Provide the (X, Y) coordinate of the cell's center where the given text is located.  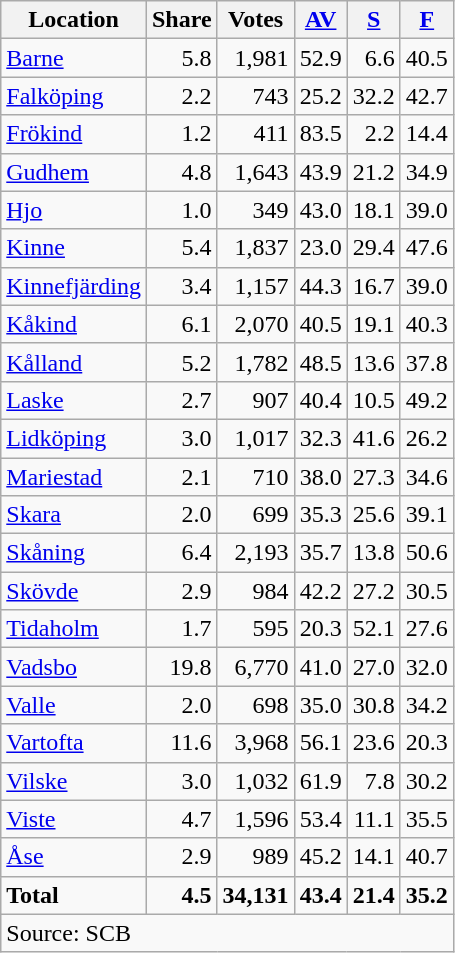
26.2 (426, 438)
Vadsbo (74, 667)
34.6 (426, 477)
1,643 (256, 172)
44.3 (320, 286)
34,131 (256, 895)
35.5 (426, 819)
83.5 (320, 134)
Kåkind (74, 324)
14.1 (374, 857)
41.6 (374, 438)
743 (256, 96)
7.8 (374, 781)
Total (74, 895)
29.4 (374, 248)
Location (74, 20)
Skara (74, 515)
32.2 (374, 96)
30.5 (426, 591)
Votes (256, 20)
45.2 (320, 857)
35.2 (426, 895)
411 (256, 134)
32.0 (426, 667)
16.7 (374, 286)
Åse (74, 857)
40.7 (426, 857)
61.9 (320, 781)
52.1 (374, 629)
21.4 (374, 895)
S (374, 20)
11.6 (182, 743)
19.8 (182, 667)
Frökind (74, 134)
18.1 (374, 210)
349 (256, 210)
Kinnefjärding (74, 286)
1,837 (256, 248)
27.0 (374, 667)
35.7 (320, 553)
42.7 (426, 96)
50.6 (426, 553)
47.6 (426, 248)
10.5 (374, 400)
Vartofta (74, 743)
56.1 (320, 743)
1.7 (182, 629)
23.0 (320, 248)
2.7 (182, 400)
1,782 (256, 362)
984 (256, 591)
35.3 (320, 515)
Barne (74, 58)
Laske (74, 400)
907 (256, 400)
34.9 (426, 172)
25.6 (374, 515)
Mariestad (74, 477)
32.3 (320, 438)
30.8 (374, 705)
2.1 (182, 477)
2,070 (256, 324)
37.8 (426, 362)
Gudhem (74, 172)
710 (256, 477)
1,157 (256, 286)
13.6 (374, 362)
11.1 (374, 819)
34.2 (426, 705)
53.4 (320, 819)
1,017 (256, 438)
5.2 (182, 362)
Hjo (74, 210)
5.8 (182, 58)
698 (256, 705)
6.4 (182, 553)
Viste (74, 819)
43.0 (320, 210)
F (426, 20)
49.2 (426, 400)
Kinne (74, 248)
Valle (74, 705)
6.1 (182, 324)
30.2 (426, 781)
Vilske (74, 781)
Kålland (74, 362)
Share (182, 20)
21.2 (374, 172)
Skåning (74, 553)
39.1 (426, 515)
19.1 (374, 324)
AV (320, 20)
1,032 (256, 781)
40.3 (426, 324)
Skövde (74, 591)
41.0 (320, 667)
Source: SCB (228, 933)
43.4 (320, 895)
1.0 (182, 210)
2,193 (256, 553)
699 (256, 515)
52.9 (320, 58)
989 (256, 857)
5.4 (182, 248)
6,770 (256, 667)
48.5 (320, 362)
1,981 (256, 58)
27.6 (426, 629)
Lidköping (74, 438)
35.0 (320, 705)
42.2 (320, 591)
1.2 (182, 134)
Falköping (74, 96)
4.5 (182, 895)
27.2 (374, 591)
Tidaholm (74, 629)
38.0 (320, 477)
23.6 (374, 743)
40.4 (320, 400)
43.9 (320, 172)
4.7 (182, 819)
1,596 (256, 819)
595 (256, 629)
14.4 (426, 134)
6.6 (374, 58)
4.8 (182, 172)
3.4 (182, 286)
3,968 (256, 743)
27.3 (374, 477)
13.8 (374, 553)
25.2 (320, 96)
